Provide the (x, y) coordinate of the cell's center where the given text is located.  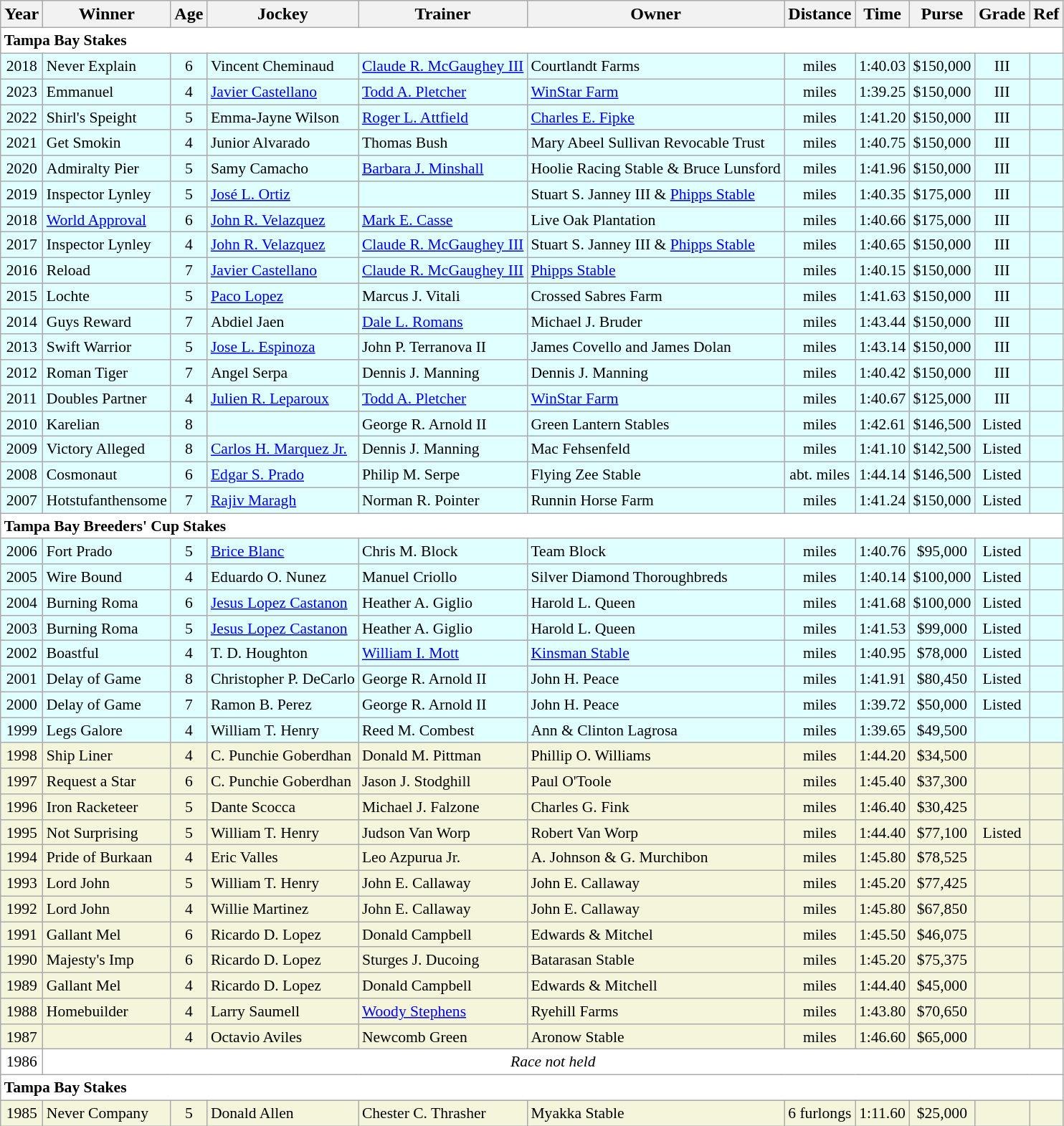
Ship Liner (107, 755)
John P. Terranova II (443, 347)
2019 (22, 194)
$70,650 (942, 1011)
abt. miles (820, 474)
1996 (22, 807)
1:42.61 (882, 424)
1:40.75 (882, 143)
1:40.76 (882, 551)
Chester C. Thrasher (443, 1113)
Julien R. Leparoux (282, 399)
2009 (22, 449)
Myakka Stable (655, 1113)
$78,000 (942, 654)
1998 (22, 755)
Robert Van Worp (655, 832)
$80,450 (942, 679)
Larry Saumell (282, 1011)
1:40.67 (882, 399)
$25,000 (942, 1113)
Woody Stephens (443, 1011)
Runnin Horse Farm (655, 500)
Pride of Burkaan (107, 858)
Willie Martinez (282, 909)
Eduardo O. Nunez (282, 577)
Never Explain (107, 66)
1:45.40 (882, 781)
2013 (22, 347)
1:11.60 (882, 1113)
2002 (22, 654)
Philip M. Serpe (443, 474)
A. Johnson & G. Murchibon (655, 858)
Lochte (107, 296)
Reed M. Combest (443, 730)
Batarasan Stable (655, 960)
$125,000 (942, 399)
1999 (22, 730)
1986 (22, 1062)
$50,000 (942, 705)
Not Surprising (107, 832)
Tampa Bay Breeders' Cup Stakes (532, 526)
Junior Alvarado (282, 143)
Judson Van Worp (443, 832)
Courtlandt Farms (655, 66)
Hotstufanthensome (107, 500)
$78,525 (942, 858)
Year (22, 14)
$65,000 (942, 1036)
2021 (22, 143)
James Covello and James Dolan (655, 347)
Angel Serpa (282, 373)
1991 (22, 935)
1:41.53 (882, 628)
Jason J. Stodghill (443, 781)
Doubles Partner (107, 399)
2023 (22, 92)
Reload (107, 270)
Winner (107, 14)
1987 (22, 1036)
Victory Alleged (107, 449)
2001 (22, 679)
Charles E. Fipke (655, 118)
Hoolie Racing Stable & Bruce Lunsford (655, 168)
Karelian (107, 424)
1:40.65 (882, 245)
1:41.63 (882, 296)
2012 (22, 373)
$75,375 (942, 960)
Age (189, 14)
Edwards & Mitchel (655, 935)
Distance (820, 14)
2014 (22, 322)
1:40.14 (882, 577)
1:44.20 (882, 755)
1:40.35 (882, 194)
Jose L. Espinoza (282, 347)
$95,000 (942, 551)
1:39.65 (882, 730)
Crossed Sabres Farm (655, 296)
2006 (22, 551)
2000 (22, 705)
Phipps Stable (655, 270)
Ramon B. Perez (282, 705)
Newcomb Green (443, 1036)
1:41.24 (882, 500)
1:46.60 (882, 1036)
1:40.42 (882, 373)
Legs Galore (107, 730)
Mary Abeel Sullivan Revocable Trust (655, 143)
Mark E. Casse (443, 219)
1995 (22, 832)
Majesty's Imp (107, 960)
Manuel Criollo (443, 577)
Paul O'Toole (655, 781)
1:40.66 (882, 219)
1994 (22, 858)
2010 (22, 424)
Aronow Stable (655, 1036)
Flying Zee Stable (655, 474)
$49,500 (942, 730)
Abdiel Jaen (282, 322)
1:43.44 (882, 322)
2008 (22, 474)
2004 (22, 603)
1997 (22, 781)
Iron Racketeer (107, 807)
Rajiv Maragh (282, 500)
Leo Azpurua Jr. (443, 858)
Guys Reward (107, 322)
$46,075 (942, 935)
Green Lantern Stables (655, 424)
1:41.91 (882, 679)
T. D. Houghton (282, 654)
Mac Fehsenfeld (655, 449)
Norman R. Pointer (443, 500)
Octavio Aviles (282, 1036)
1993 (22, 883)
Silver Diamond Thoroughbreds (655, 577)
Wire Bound (107, 577)
Edgar S. Prado (282, 474)
6 furlongs (820, 1113)
1989 (22, 986)
Emmanuel (107, 92)
2020 (22, 168)
Ann & Clinton Lagrosa (655, 730)
Edwards & Mitchell (655, 986)
2005 (22, 577)
Jockey (282, 14)
Dale L. Romans (443, 322)
Never Company (107, 1113)
Emma-Jayne Wilson (282, 118)
Phillip O. Williams (655, 755)
Roger L. Attfield (443, 118)
Grade (1002, 14)
Team Block (655, 551)
Swift Warrior (107, 347)
1:41.68 (882, 603)
Vincent Cheminaud (282, 66)
Samy Camacho (282, 168)
$77,100 (942, 832)
$45,000 (942, 986)
Donald M. Pittman (443, 755)
Donald Allen (282, 1113)
1:40.15 (882, 270)
Roman Tiger (107, 373)
Admiralty Pier (107, 168)
2017 (22, 245)
Brice Blanc (282, 551)
2011 (22, 399)
1:43.80 (882, 1011)
$37,300 (942, 781)
$77,425 (942, 883)
$99,000 (942, 628)
1:43.14 (882, 347)
$34,500 (942, 755)
Race not held (554, 1062)
José L. Ortiz (282, 194)
World Approval (107, 219)
Fort Prado (107, 551)
$67,850 (942, 909)
1:46.40 (882, 807)
1:39.25 (882, 92)
Trainer (443, 14)
Thomas Bush (443, 143)
Live Oak Plantation (655, 219)
Shirl's Speight (107, 118)
Purse (942, 14)
Eric Valles (282, 858)
Request a Star (107, 781)
Carlos H. Marquez Jr. (282, 449)
1:41.20 (882, 118)
Cosmonaut (107, 474)
Homebuilder (107, 1011)
$142,500 (942, 449)
Ryehill Farms (655, 1011)
Boastful (107, 654)
2022 (22, 118)
William I. Mott (443, 654)
1985 (22, 1113)
Barbara J. Minshall (443, 168)
1:39.72 (882, 705)
Sturges J. Ducoing (443, 960)
2016 (22, 270)
Time (882, 14)
2007 (22, 500)
1988 (22, 1011)
2003 (22, 628)
Get Smokin (107, 143)
Kinsman Stable (655, 654)
Charles G. Fink (655, 807)
1:45.50 (882, 935)
1990 (22, 960)
Paco Lopez (282, 296)
Michael J. Falzone (443, 807)
Dante Scocca (282, 807)
Chris M. Block (443, 551)
1:40.03 (882, 66)
Owner (655, 14)
Michael J. Bruder (655, 322)
1:44.14 (882, 474)
1:40.95 (882, 654)
1:41.10 (882, 449)
Christopher P. DeCarlo (282, 679)
$30,425 (942, 807)
1992 (22, 909)
Ref (1047, 14)
Marcus J. Vitali (443, 296)
2015 (22, 296)
1:41.96 (882, 168)
